Scan for the cell matching the given text and deliver its (x, y) coordinate at center. 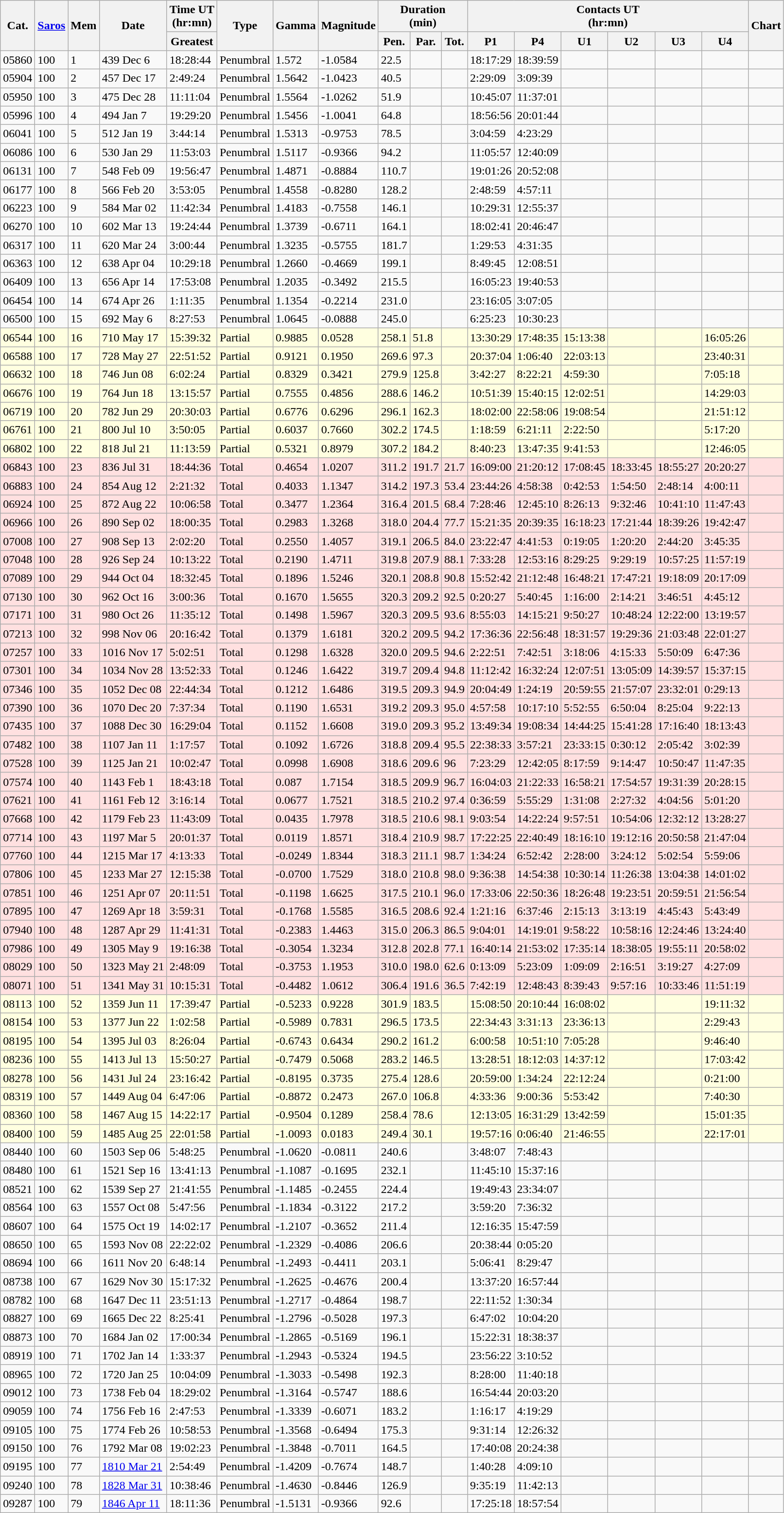
08738 (17, 1282)
62 (84, 1189)
-0.3492 (348, 282)
0:29:13 (725, 689)
1413 Jul 13 (133, 1059)
96.0 (454, 893)
1070 Dec 20 (133, 708)
18:11:36 (192, 1504)
11:26:38 (631, 874)
77.1 (454, 948)
13:49:34 (491, 726)
19:08:54 (584, 411)
-1.0584 (348, 60)
2:16:51 (631, 967)
12:48:43 (538, 985)
0.1190 (296, 708)
19:56:47 (192, 171)
148.7 (394, 1467)
-0.4411 (348, 1263)
-1.0262 (348, 97)
11:05:57 (491, 152)
12:42:05 (538, 763)
34 (84, 671)
1.4558 (296, 189)
64 (84, 1226)
1557 Oct 08 (133, 1208)
06802 (17, 448)
Gamma (296, 25)
1.5642 (296, 78)
0.0528 (348, 338)
13:24:40 (725, 930)
3:18:06 (584, 652)
1792 Mar 08 (133, 1448)
19 (84, 393)
07171 (17, 615)
22:44:34 (192, 689)
21:47:04 (725, 837)
23:16:05 (491, 301)
20:04:49 (491, 689)
06924 (17, 504)
Pen. (394, 41)
06676 (17, 393)
17:53:08 (192, 282)
08278 (17, 1078)
206.5 (426, 541)
22:12:24 (584, 1078)
1.1347 (348, 485)
67 (84, 1282)
1.6908 (348, 763)
21 (84, 430)
18:55:27 (678, 467)
22:51:52 (192, 356)
110.7 (394, 171)
316.5 (394, 911)
0.3421 (348, 374)
106.8 (426, 1096)
1810 Mar 21 (133, 1467)
1.3234 (348, 948)
175.3 (394, 1429)
183.2 (394, 1411)
2:47:53 (192, 1411)
55 (84, 1059)
15 (84, 319)
16:29:04 (192, 726)
312.8 (394, 948)
319.1 (394, 541)
0:30:12 (631, 745)
1.7154 (348, 782)
1:21:16 (491, 911)
4:27:09 (725, 967)
07213 (17, 634)
5:40:45 (538, 597)
1.7529 (348, 874)
92.4 (454, 911)
97.4 (454, 800)
09059 (17, 1411)
1.5564 (296, 97)
0.5321 (296, 448)
-1.2865 (296, 1337)
11:47:43 (725, 504)
318.8 (394, 745)
-0.4086 (348, 1245)
20:59:55 (584, 689)
08919 (17, 1355)
439 Dec 6 (133, 60)
22.5 (394, 60)
06588 (17, 356)
4:45:12 (725, 597)
1179 Feb 23 (133, 819)
22 (84, 448)
1702 Jan 14 (133, 1355)
11:35:12 (192, 615)
1.6625 (348, 893)
1.6531 (348, 708)
1.2364 (348, 504)
4:59:30 (584, 374)
18:38:37 (538, 1337)
U1 (584, 41)
548 Feb 09 (133, 171)
320.2 (394, 634)
224.4 (394, 1189)
17:08:45 (584, 467)
18:39:59 (538, 60)
95.2 (454, 726)
1593 Nov 08 (133, 1245)
302.2 (394, 430)
19:12:16 (631, 837)
2:29:43 (725, 1022)
-0.1198 (296, 893)
20 (84, 411)
5:55:29 (538, 800)
1539 Sep 27 (133, 1189)
20:59:51 (678, 893)
70 (84, 1337)
-1.2493 (296, 1263)
60 (84, 1152)
07806 (17, 874)
38 (84, 745)
10:15:31 (192, 985)
210.1 (426, 893)
6:47:02 (491, 1318)
42 (84, 819)
13 (84, 282)
4:00:11 (725, 485)
07940 (17, 930)
1:11:35 (192, 301)
1088 Dec 30 (133, 726)
4 (84, 115)
1738 Feb 04 (133, 1392)
1665 Dec 22 (133, 1318)
19:16:38 (192, 948)
17:40:08 (491, 1448)
P1 (491, 41)
18:56:56 (491, 115)
1575 Oct 19 (133, 1226)
4:13:33 (192, 856)
2:22:51 (491, 652)
9:57:16 (631, 985)
36 (84, 708)
1341 May 31 (133, 985)
8:40:23 (491, 448)
96.7 (454, 782)
08195 (17, 1041)
15:08:50 (491, 1004)
1:31:08 (584, 800)
1:33:37 (192, 1355)
9 (84, 208)
Par. (426, 41)
23:22:47 (491, 541)
204.4 (426, 522)
07346 (17, 689)
1:06:40 (538, 356)
94.8 (454, 671)
20:11:51 (192, 893)
05996 (17, 115)
0.1670 (296, 597)
1.4057 (348, 541)
20:46:47 (538, 226)
17:48:35 (538, 338)
13:19:57 (725, 615)
8:26:13 (584, 504)
1 (84, 60)
0.7660 (348, 430)
-0.7674 (348, 1467)
23:16:42 (192, 1078)
-1.0041 (348, 115)
-0.3054 (296, 948)
15:01:35 (725, 1115)
17:25:18 (491, 1504)
08521 (17, 1189)
21:41:55 (192, 1189)
854 Aug 12 (133, 485)
17:16:40 (678, 726)
1647 Dec 11 (133, 1300)
13:15:57 (192, 393)
16:09:00 (491, 467)
10:57:25 (678, 560)
209.2 (426, 597)
14:29:03 (725, 393)
7:48:43 (538, 1152)
267.0 (394, 1096)
18:33:45 (631, 467)
-1.0423 (348, 78)
-0.5169 (348, 1337)
4:58:38 (538, 485)
3:07:05 (538, 301)
188.6 (394, 1392)
12:40:09 (538, 152)
14:54:38 (538, 874)
39 (84, 763)
08827 (17, 1318)
32 (84, 634)
2:22:50 (584, 430)
1269 Apr 18 (133, 911)
08694 (17, 1263)
258.1 (394, 338)
5:02:51 (192, 652)
196.1 (394, 1337)
4:23:29 (538, 134)
17:21:44 (631, 522)
1.8344 (348, 856)
52 (84, 1004)
1052 Dec 08 (133, 689)
3:46:51 (678, 597)
1467 Aug 15 (133, 1115)
2:49:24 (192, 78)
20:38:44 (491, 1245)
1720 Jan 25 (133, 1374)
-0.5028 (348, 1318)
59 (84, 1134)
16:05:23 (491, 282)
50 (84, 967)
0.1212 (296, 689)
95.0 (454, 708)
19:29:36 (631, 634)
181.7 (394, 245)
07257 (17, 652)
0.2190 (296, 560)
17 (84, 356)
21:46:55 (584, 1134)
95.5 (454, 745)
8:26:04 (192, 1041)
54 (84, 1041)
1485 Aug 25 (133, 1134)
0.0435 (296, 819)
1:54:50 (631, 485)
1:17:57 (192, 745)
14 (84, 301)
22:40:49 (538, 837)
16:32:24 (538, 671)
-0.8195 (296, 1078)
7:36:32 (538, 1208)
3:53:05 (192, 189)
15:40:15 (538, 393)
24 (84, 485)
6:47:36 (725, 652)
08360 (17, 1115)
0.1092 (296, 745)
14:22:17 (192, 1115)
15:37:15 (725, 671)
2:48:09 (192, 967)
Type (245, 25)
77.7 (454, 522)
1161 Feb 12 (133, 800)
-1.2107 (296, 1226)
17:54:57 (631, 782)
21:56:54 (725, 893)
18:31:57 (584, 634)
20:01:44 (538, 115)
10:06:58 (192, 504)
8:39:43 (584, 985)
0.1498 (296, 615)
1828 Mar 31 (133, 1485)
0.087 (296, 782)
36.5 (454, 985)
09240 (17, 1485)
126.9 (394, 1485)
0.3735 (348, 1078)
0:21:00 (725, 1078)
290.2 (394, 1041)
1.6422 (348, 671)
23:34:07 (538, 1189)
944 Oct 04 (133, 578)
Time UT(hr:mn) (192, 17)
206.6 (394, 1245)
11:42:13 (538, 1485)
07986 (17, 948)
-0.8884 (348, 171)
638 Apr 04 (133, 264)
5 (84, 134)
0.1298 (296, 652)
0:05:20 (538, 1245)
17:39:47 (192, 1004)
58 (84, 1115)
1:16:00 (584, 597)
746 Jun 08 (133, 374)
1251 Apr 07 (133, 893)
12 (84, 264)
0.1152 (296, 726)
08607 (17, 1226)
11:47:35 (725, 763)
-1.0620 (296, 1152)
210.6 (426, 819)
283.2 (394, 1059)
457 Dec 17 (133, 78)
10:51:39 (491, 393)
3:13:19 (631, 911)
3:57:21 (538, 745)
-1.3033 (296, 1374)
0.1246 (296, 671)
08029 (17, 967)
319.0 (394, 726)
5:23:09 (538, 967)
318.3 (394, 856)
1377 Jun 22 (133, 1022)
-0.7479 (296, 1059)
13:42:59 (584, 1115)
79 (84, 1504)
7:42:51 (538, 652)
22:17:01 (725, 1134)
11:41:31 (192, 930)
317.5 (394, 893)
-0.9753 (348, 134)
23:51:13 (192, 1300)
92.6 (394, 1504)
319.5 (394, 689)
164.5 (394, 1448)
208.8 (426, 578)
25 (84, 504)
22:22:02 (192, 1245)
800 Jul 10 (133, 430)
12:07:51 (584, 671)
0.2983 (296, 522)
21:57:07 (631, 689)
-0.8280 (348, 189)
21:20:12 (538, 467)
1.7978 (348, 819)
6:02:24 (192, 374)
198.7 (394, 1300)
06131 (17, 171)
05950 (17, 97)
1629 Nov 30 (133, 1282)
19:40:53 (538, 282)
890 Sep 02 (133, 522)
8:55:03 (491, 615)
512 Jan 19 (133, 134)
-0.4676 (348, 1282)
19:01:26 (491, 171)
12:24:46 (678, 930)
08480 (17, 1171)
6:50:04 (631, 708)
315.0 (394, 930)
14:44:25 (584, 726)
0.8979 (348, 448)
1.5117 (296, 152)
7 (84, 171)
16:58:21 (584, 782)
8:29:25 (584, 560)
1:09:09 (584, 967)
22:01:27 (725, 634)
18:12:03 (538, 1059)
-0.3652 (348, 1226)
2:15:13 (584, 911)
20:37:04 (491, 356)
U4 (725, 41)
1.0612 (348, 985)
53.4 (454, 485)
Contacts UT(hr:mn) (608, 17)
174.5 (426, 430)
43 (84, 837)
20:52:08 (538, 171)
16:40:14 (491, 948)
-1.2329 (296, 1245)
2:28:00 (584, 856)
0.9121 (296, 356)
2:29:09 (491, 78)
18:43:18 (192, 782)
210.2 (426, 800)
5:43:49 (725, 911)
98.1 (454, 819)
75 (84, 1429)
-1.5131 (296, 1504)
249.4 (394, 1134)
8:49:45 (491, 264)
11 (84, 245)
19:02:23 (192, 1448)
2:14:21 (631, 597)
475 Dec 28 (133, 97)
1.2660 (296, 264)
19:57:16 (491, 1134)
1.5967 (348, 615)
Chart (766, 25)
07895 (17, 911)
06086 (17, 152)
10:04:09 (192, 1374)
3:50:05 (192, 430)
16:18:23 (584, 522)
20:59:00 (491, 1078)
-0.7558 (348, 208)
-0.4669 (348, 264)
173.5 (426, 1022)
18:38:05 (631, 948)
08113 (17, 1004)
10:29:18 (192, 264)
12:16:35 (491, 1226)
11:12:42 (491, 671)
11:53:03 (192, 152)
11:37:01 (538, 97)
146.5 (426, 1059)
184.2 (426, 448)
9:00:36 (538, 1096)
06223 (17, 208)
2:48:59 (491, 189)
3:19:27 (678, 967)
2:05:42 (678, 745)
0.2550 (296, 541)
28 (84, 560)
128.6 (426, 1078)
-1.2943 (296, 1355)
30.1 (426, 1134)
18:13:43 (725, 726)
10:58:53 (192, 1429)
78.6 (426, 1115)
18:02:41 (491, 226)
11:57:19 (725, 560)
97.3 (426, 356)
4:09:10 (538, 1467)
566 Feb 20 (133, 189)
203.1 (394, 1263)
06719 (17, 411)
23 (84, 467)
-0.2455 (348, 1189)
1:02:58 (192, 1022)
2:54:49 (192, 1467)
-1.3568 (296, 1429)
08319 (17, 1096)
0.5068 (348, 1059)
692 May 6 (133, 319)
11:40:18 (538, 1374)
P4 (538, 41)
0:06:40 (538, 1134)
18:26:48 (584, 893)
1431 Jul 24 (133, 1078)
5:01:20 (725, 800)
20:58:02 (725, 948)
-0.4864 (348, 1300)
73 (84, 1392)
Duration(min) (423, 17)
-0.6711 (348, 226)
0:19:05 (584, 541)
4:41:53 (538, 541)
49 (84, 948)
15:47:59 (538, 1226)
-0.5755 (348, 245)
U3 (678, 41)
3:09:39 (538, 78)
18:29:02 (192, 1392)
320.1 (394, 578)
1197 Mar 5 (133, 837)
872 Aug 22 (133, 504)
12:15:38 (192, 874)
07390 (17, 708)
1.0207 (348, 467)
0.9885 (296, 338)
53 (84, 1022)
5:59:06 (725, 856)
9:14:47 (631, 763)
10:41:10 (678, 504)
06363 (17, 264)
10:13:22 (192, 560)
88.1 (454, 560)
1.5456 (296, 115)
29 (84, 578)
06409 (17, 282)
72 (84, 1374)
35 (84, 689)
-0.3122 (348, 1208)
74 (84, 1411)
07668 (17, 819)
09195 (17, 1467)
602 Mar 13 (133, 226)
20:16:42 (192, 634)
2:48:14 (678, 485)
15:41:28 (631, 726)
10:33:46 (678, 985)
0.1896 (296, 578)
20:20:27 (725, 467)
Tot. (454, 41)
9:04:01 (491, 930)
07301 (17, 671)
11:42:34 (192, 208)
15:50:27 (192, 1059)
56 (84, 1078)
14:39:57 (678, 671)
0:20:27 (491, 597)
06883 (17, 485)
93.6 (454, 615)
1143 Feb 1 (133, 782)
3:59:31 (192, 911)
8:25:41 (192, 1318)
0.9228 (348, 1004)
4:45:43 (678, 911)
68.4 (454, 504)
14:19:01 (538, 930)
10:17:10 (538, 708)
4:31:35 (538, 245)
5:17:20 (725, 430)
3:16:14 (192, 800)
1.1953 (348, 967)
12:32:12 (678, 819)
1.8571 (348, 837)
19:18:09 (678, 578)
98.0 (454, 874)
1107 Jan 11 (133, 745)
5:52:55 (584, 708)
656 Apr 14 (133, 282)
7:37:34 (192, 708)
782 Jun 29 (133, 411)
211.4 (394, 1226)
06270 (17, 226)
11:45:10 (491, 1171)
3:02:39 (725, 745)
07089 (17, 578)
22:38:33 (491, 745)
-0.9504 (296, 1115)
51.8 (426, 338)
0.0119 (296, 837)
9:46:40 (725, 1041)
-0.0249 (296, 856)
19:24:44 (192, 226)
3:00:36 (192, 597)
12:55:37 (538, 208)
296.1 (394, 411)
710 May 17 (133, 338)
12:46:05 (725, 448)
10:30:14 (584, 874)
194.5 (394, 1355)
7:23:29 (491, 763)
0.8329 (296, 374)
05904 (17, 78)
16:57:44 (538, 1282)
-1.3164 (296, 1392)
19:23:51 (631, 893)
1:29:53 (491, 245)
-0.3753 (296, 967)
51 (84, 985)
4:57:11 (538, 189)
10:02:47 (192, 763)
94.9 (454, 689)
07574 (17, 782)
07528 (17, 763)
1.6726 (348, 745)
8:28:00 (491, 1374)
07621 (17, 800)
5:47:56 (192, 1208)
208.6 (426, 911)
10:54:06 (631, 819)
202.8 (426, 948)
-1.4630 (296, 1485)
2:21:32 (192, 485)
191.6 (426, 985)
146.1 (394, 208)
12:26:32 (538, 1429)
20:01:37 (192, 837)
13:04:38 (678, 874)
3:42:27 (491, 374)
1:18:59 (491, 430)
06544 (17, 338)
07714 (17, 837)
269.6 (394, 356)
18:28:44 (192, 60)
27 (84, 541)
0.7555 (296, 393)
90.8 (454, 578)
18:44:36 (192, 467)
21.7 (454, 467)
307.2 (394, 448)
9:22:13 (725, 708)
15:37:16 (538, 1171)
22:03:13 (584, 356)
0.4654 (296, 467)
11:43:09 (192, 819)
14:01:02 (725, 874)
9:35:19 (491, 1485)
199.1 (394, 264)
998 Nov 06 (133, 634)
21:03:48 (678, 634)
76 (84, 1448)
92.5 (454, 597)
10:38:46 (192, 1485)
20:50:58 (678, 837)
1233 Mar 27 (133, 874)
12:45:10 (538, 504)
14:37:12 (584, 1059)
12:08:51 (538, 264)
68 (84, 1300)
22:50:36 (538, 893)
15:21:35 (491, 522)
9:41:53 (584, 448)
318.6 (394, 763)
69 (84, 1318)
4:19:29 (538, 1411)
41 (84, 800)
1503 Sep 06 (133, 1152)
2 (84, 78)
5:06:41 (491, 1263)
818 Jul 21 (133, 448)
17:22:25 (491, 837)
-0.5498 (348, 1374)
0:36:59 (491, 800)
8:27:53 (192, 319)
Date (133, 25)
06966 (17, 522)
164.1 (394, 226)
0:13:09 (491, 967)
1846 Apr 11 (133, 1504)
962 Oct 16 (133, 597)
319.8 (394, 560)
215.5 (394, 282)
0.7831 (348, 1022)
16:48:21 (584, 578)
-0.0700 (296, 874)
217.2 (394, 1208)
33 (84, 652)
07048 (17, 560)
22:01:58 (192, 1134)
19:11:32 (725, 1004)
78 (84, 1485)
9:57:51 (584, 819)
18:02:00 (491, 411)
1449 Aug 04 (133, 1096)
10:45:07 (491, 97)
0.0183 (348, 1134)
-0.6071 (348, 1411)
10:04:20 (538, 1318)
-1.4209 (296, 1467)
-1.2625 (296, 1282)
161.2 (426, 1041)
45 (84, 874)
1323 May 21 (133, 967)
10:51:10 (538, 1041)
08965 (17, 1374)
20:30:03 (192, 411)
13:28:27 (725, 819)
3:44:14 (192, 134)
11:11:04 (192, 97)
20:03:20 (538, 1392)
-0.5989 (296, 1022)
0.4856 (348, 393)
258.4 (394, 1115)
980 Oct 26 (133, 615)
9:32:46 (631, 504)
13:52:33 (192, 671)
08650 (17, 1245)
1684 Jan 02 (133, 1337)
7:42:19 (491, 985)
0.0677 (296, 800)
06761 (17, 430)
08873 (17, 1337)
926 Sep 24 (133, 560)
0.6296 (348, 411)
12:13:05 (491, 1115)
11:51:19 (725, 985)
19:55:11 (678, 948)
-1.0093 (296, 1134)
0.4033 (296, 485)
07482 (17, 745)
316.4 (394, 504)
-0.5747 (348, 1392)
209.9 (426, 782)
0.0998 (296, 763)
09150 (17, 1448)
-0.8446 (348, 1485)
-0.2214 (348, 301)
18:16:10 (584, 837)
94.6 (454, 652)
15:17:32 (192, 1282)
18:57:54 (538, 1504)
10:48:24 (631, 615)
37 (84, 726)
17:47:21 (631, 578)
0.2473 (348, 1096)
494 Jan 7 (133, 115)
209.6 (426, 763)
1305 May 9 (133, 948)
620 Mar 24 (133, 245)
1.6328 (348, 652)
7:05:28 (584, 1041)
21:12:48 (538, 578)
4:33:36 (491, 1096)
23:44:26 (491, 485)
3:10:52 (538, 1355)
21:22:33 (538, 782)
0.1950 (348, 356)
1.3739 (296, 226)
23:56:22 (491, 1355)
23:40:31 (725, 356)
09012 (17, 1392)
4:15:33 (631, 652)
-1.1485 (296, 1189)
10:50:47 (678, 763)
0.6037 (296, 430)
1.4711 (348, 560)
08236 (17, 1059)
Saros (52, 25)
14:15:21 (538, 615)
57 (84, 1096)
09105 (17, 1429)
1.6486 (348, 689)
21:53:02 (538, 948)
6 (84, 152)
3:59:20 (491, 1208)
06632 (17, 374)
09287 (17, 1504)
1.6608 (348, 726)
-1.2717 (296, 1300)
-0.5233 (296, 1004)
13:28:51 (491, 1059)
05860 (17, 60)
17:33:06 (491, 893)
78.5 (394, 134)
7:05:18 (725, 374)
14:22:24 (538, 819)
06500 (17, 319)
306.4 (394, 985)
191.7 (426, 467)
1016 Nov 17 (133, 652)
08782 (17, 1300)
319.2 (394, 708)
77 (84, 1467)
8:29:47 (538, 1263)
-1.3848 (296, 1448)
1.6181 (348, 634)
51.9 (394, 97)
40.5 (394, 78)
19:29:20 (192, 115)
07851 (17, 893)
5:48:25 (192, 1152)
310.0 (394, 967)
1034 Nov 28 (133, 671)
20:17:09 (725, 578)
13:37:20 (491, 1282)
1.5313 (296, 134)
Mem (84, 25)
-0.6494 (348, 1429)
240.6 (394, 1152)
245.0 (394, 319)
12:53:16 (538, 560)
3 (84, 97)
10:29:31 (491, 208)
4:04:56 (678, 800)
31 (84, 615)
-0.4482 (296, 985)
9:29:19 (631, 560)
198.0 (426, 967)
1:30:34 (538, 1300)
183.5 (426, 1004)
15:13:38 (584, 338)
201.5 (426, 504)
1:20:20 (631, 541)
17:35:14 (584, 948)
1:16:17 (491, 1411)
23:36:13 (584, 1022)
10:58:16 (631, 930)
1125 Jan 21 (133, 763)
-1.2796 (296, 1318)
207.9 (426, 560)
1.7521 (348, 800)
62.6 (454, 967)
-0.8872 (296, 1096)
296.5 (394, 1022)
530 Jan 29 (133, 152)
728 May 27 (133, 356)
1:24:19 (538, 689)
06317 (17, 245)
1.3268 (348, 522)
3:45:35 (725, 541)
210.8 (426, 874)
20:39:35 (538, 522)
06041 (17, 134)
84.0 (454, 541)
-0.0888 (348, 319)
1774 Feb 26 (133, 1429)
2:02:20 (192, 541)
07008 (17, 541)
06454 (17, 301)
9:36:38 (491, 874)
1395 Jul 03 (133, 1041)
311.2 (394, 467)
07435 (17, 726)
7:33:28 (491, 560)
16:04:03 (491, 782)
1:40:28 (491, 1467)
47 (84, 911)
836 Jul 31 (133, 467)
-0.2383 (296, 930)
06177 (17, 189)
1359 Jun 11 (133, 1004)
11:13:59 (192, 448)
6:48:14 (192, 1263)
-0.0811 (348, 1152)
16:08:02 (584, 1004)
22:58:06 (538, 411)
64.8 (394, 115)
23:33:15 (584, 745)
6:37:46 (538, 911)
44 (84, 856)
-1.3339 (296, 1411)
1287 Apr 29 (133, 930)
1521 Sep 16 (133, 1171)
22:11:52 (491, 1300)
9:50:27 (584, 615)
200.4 (394, 1282)
08400 (17, 1134)
5:50:09 (678, 652)
30 (84, 597)
19:08:34 (538, 726)
2:27:32 (631, 800)
1756 Feb 16 (133, 1411)
48 (84, 930)
23:32:01 (678, 689)
6:52:42 (538, 856)
61 (84, 1171)
10:30:23 (538, 319)
-0.5324 (348, 1355)
08071 (17, 985)
19:42:47 (725, 522)
1.3235 (296, 245)
0.1379 (296, 634)
1611 Nov 20 (133, 1263)
08564 (17, 1208)
17:36:36 (491, 634)
2:44:20 (678, 541)
7:40:30 (725, 1096)
6:00:58 (491, 1041)
0.6434 (348, 1041)
320.0 (394, 652)
66 (84, 1263)
5:53:42 (584, 1096)
-1.1834 (296, 1208)
1.4871 (296, 171)
8:17:59 (584, 763)
18:00:35 (192, 522)
584 Mar 02 (133, 208)
3:00:44 (192, 245)
-0.1695 (348, 1171)
319.7 (394, 671)
192.3 (394, 1374)
3:48:07 (491, 1152)
3:04:59 (491, 134)
0.1289 (348, 1115)
162.3 (426, 411)
13:30:29 (491, 338)
16 (84, 338)
15:52:42 (491, 578)
08440 (17, 1152)
1.1354 (296, 301)
210.9 (426, 837)
1.4463 (348, 930)
1.5585 (348, 911)
3:31:13 (538, 1022)
12:22:00 (678, 615)
301.9 (394, 1004)
71 (84, 1355)
40 (84, 782)
6:21:11 (538, 430)
0.3477 (296, 504)
Cat. (17, 25)
128.2 (394, 189)
10 (84, 226)
46 (84, 893)
9:03:54 (491, 819)
6:47:06 (192, 1096)
231.0 (394, 301)
22:56:48 (538, 634)
-1.1087 (296, 1171)
22:34:43 (491, 1022)
16:05:26 (725, 338)
9:31:14 (491, 1429)
15:22:31 (491, 1337)
8:25:04 (678, 708)
13:47:35 (538, 448)
19:31:39 (678, 782)
8:22:21 (538, 374)
17:03:42 (725, 1059)
0:42:53 (584, 485)
20:24:38 (538, 1448)
16:31:29 (538, 1115)
Magnitude (348, 25)
13:41:13 (192, 1171)
06843 (17, 467)
U2 (631, 41)
8 (84, 189)
1.5655 (348, 597)
232.1 (394, 1171)
1.0645 (296, 319)
18:32:45 (192, 578)
63 (84, 1208)
764 Jun 18 (133, 393)
15:39:32 (192, 338)
1.2035 (296, 282)
26 (84, 522)
-0.7011 (348, 1448)
275.4 (394, 1078)
0.6776 (296, 411)
3:24:12 (631, 856)
18:17:29 (491, 60)
13:05:09 (631, 671)
1.572 (296, 60)
21:51:12 (725, 411)
9:58:22 (584, 930)
318.4 (394, 837)
279.9 (394, 374)
19:49:43 (491, 1189)
12:02:51 (584, 393)
674 Apr 26 (133, 301)
314.2 (394, 485)
18 (84, 374)
1.5246 (348, 578)
-0.1768 (296, 911)
211.1 (426, 856)
6:25:23 (491, 319)
Greatest (192, 41)
07130 (17, 597)
1.4183 (296, 208)
16:54:44 (491, 1392)
146.2 (426, 393)
18:39:26 (678, 522)
17:00:34 (192, 1337)
206.3 (426, 930)
20:10:44 (538, 1004)
7:28:46 (491, 504)
96 (454, 763)
908 Sep 13 (133, 541)
4:57:58 (491, 708)
1215 Mar 17 (133, 856)
-0.6743 (296, 1041)
288.6 (394, 393)
14:02:17 (192, 1226)
08154 (17, 1022)
07760 (17, 856)
20:28:15 (725, 782)
125.8 (426, 374)
5:02:54 (678, 856)
65 (84, 1245)
86.5 (454, 930)
